For the text-containing cell, return its midpoint in [x, y] coordinate format. 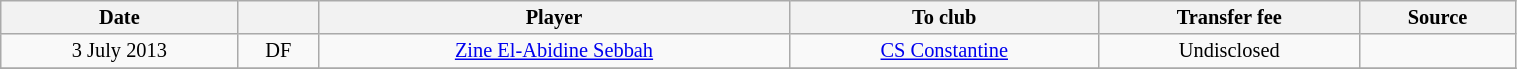
Date [120, 17]
3 July 2013 [120, 51]
DF [278, 51]
To club [944, 17]
Zine El-Abidine Sebbah [554, 51]
Undisclosed [1229, 51]
Source [1438, 17]
Player [554, 17]
CS Constantine [944, 51]
Transfer fee [1229, 17]
